Capture the cell that displays the provided text and extract its [X, Y] central coordinate. 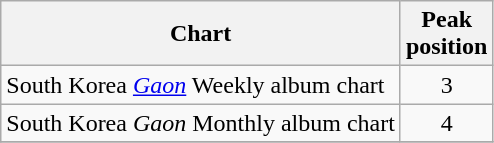
3 [446, 85]
South Korea Gaon Weekly album chart [201, 85]
Chart [201, 34]
4 [446, 123]
Peakposition [446, 34]
South Korea Gaon Monthly album chart [201, 123]
